For the text-containing cell, return its midpoint in (x, y) coordinate format. 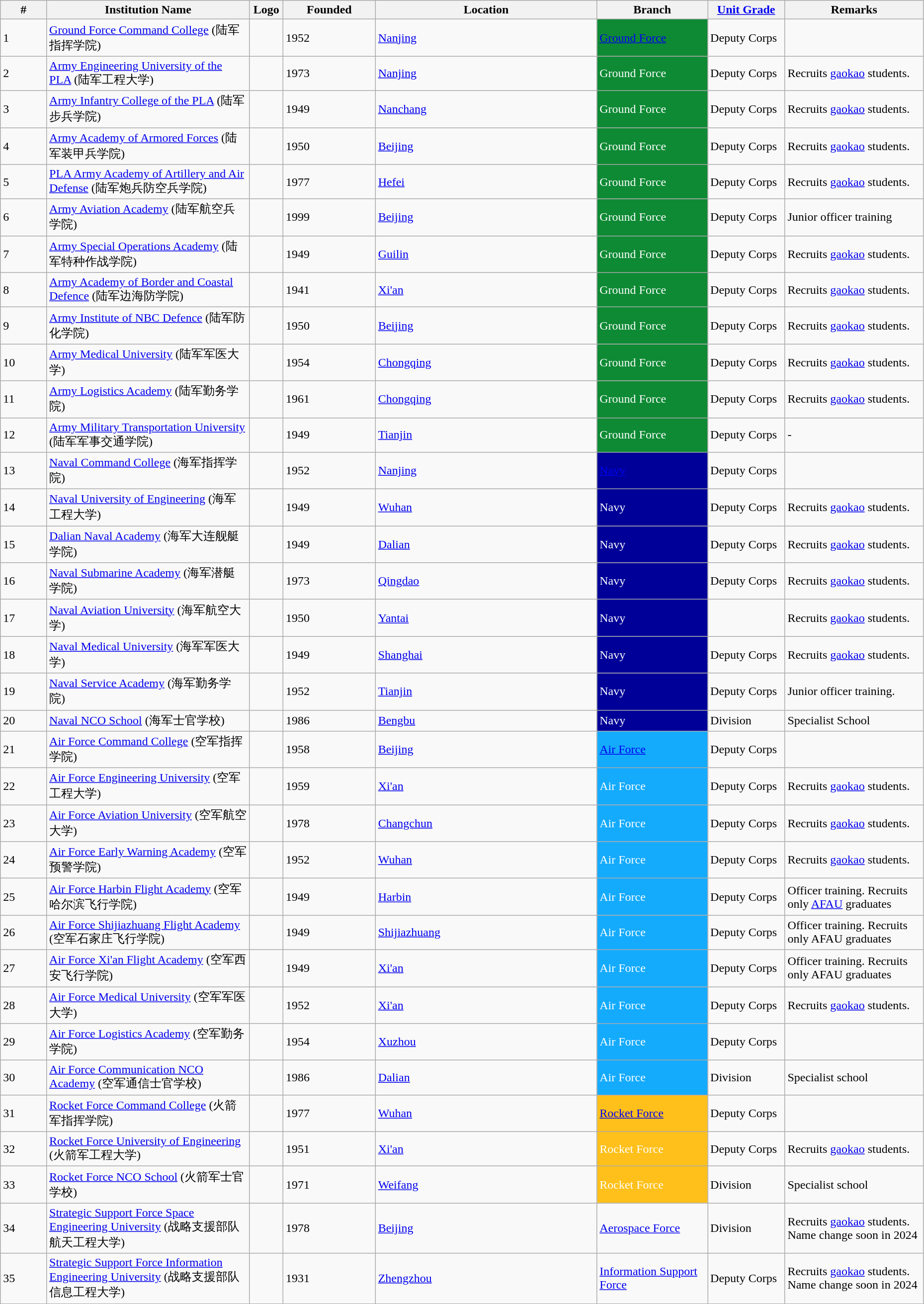
23 (24, 823)
Location (486, 10)
Unit Grade (747, 10)
Ground Force Command College (陆军指挥学院) (148, 38)
Zhengzhou (486, 1279)
Army Engineering University of the PLA (陆军工程大学) (148, 74)
Army Special Operations Academy (陆军特种作战学院) (148, 254)
Guilin (486, 254)
Naval Submarine Academy (海军潜艇学院) (148, 581)
12 (24, 435)
Harbin (486, 897)
Founded (330, 10)
1931 (330, 1279)
PLA Army Academy of Artillery and Air Defense (陆军炮兵防空兵学院) (148, 182)
11 (24, 399)
Changchun (486, 823)
1961 (330, 399)
Aerospace Force (652, 1228)
29 (24, 1042)
Specialist School (854, 721)
Shijiazhuang (486, 933)
Air Force Shijiazhuang Flight Academy (空军石家庄飞行学院) (148, 933)
28 (24, 1005)
14 (24, 508)
18 (24, 655)
Air Force Harbin Flight Academy (空军哈尔滨飞行学院) (148, 897)
30 (24, 1078)
7 (24, 254)
Naval Aviation University (海军航空大学) (148, 618)
Hefei (486, 182)
Strategic Support Force Space Engineering University (战略支援部队航天工程大学) (148, 1228)
Army Academy of Armored Forces (陆军装甲兵学院) (148, 146)
3 (24, 109)
Rocket Force NCO School (火箭军士官学校) (148, 1185)
21 (24, 750)
Army Logistics Academy (陆军勤务学院) (148, 399)
6 (24, 217)
Branch (652, 10)
1958 (330, 750)
Army Infantry College of the PLA (陆军步兵学院) (148, 109)
Air Force Communication NCO Academy (空军通信士官学校) (148, 1078)
Air Force Engineering University (空军工程大学) (148, 786)
33 (24, 1185)
Shanghai (486, 655)
Air Force Command College (空军指挥学院) (148, 750)
Information Support Force (652, 1279)
Army Aviation Academy (陆军航空兵学院) (148, 217)
Nanchang (486, 109)
Dalian Naval Academy (海军大连舰艇学院) (148, 544)
16 (24, 581)
1959 (330, 786)
Army Medical University (陆军军医大学) (148, 362)
Bengbu (486, 721)
Naval Medical University (海军军医大学) (148, 655)
Air Force Xi'an Flight Academy (空军西安飞行学院) (148, 968)
Naval Service Academy (海军勤务学院) (148, 692)
22 (24, 786)
# (24, 10)
- (854, 435)
Air Force Medical University (空军军医大学) (148, 1005)
Institution Name (148, 10)
Army Academy of Border and Coastal Defence (陆军边海防学院) (148, 290)
Rocket Force University of Engineering (火箭军工程大学) (148, 1149)
34 (24, 1228)
4 (24, 146)
13 (24, 471)
10 (24, 362)
1941 (330, 290)
Naval NCO School (海军士官学校) (148, 721)
5 (24, 182)
Army Institute of NBC Defence (陆军防化学院) (148, 326)
2 (24, 74)
Xuzhou (486, 1042)
Air Force Logistics Academy (空军勤务学院) (148, 1042)
31 (24, 1113)
1 (24, 38)
24 (24, 860)
Naval Command College (海军指挥学院) (148, 471)
Air Force Aviation University (空军航空大学) (148, 823)
9 (24, 326)
Junior officer training. (854, 692)
1999 (330, 217)
15 (24, 544)
25 (24, 897)
Remarks (854, 10)
26 (24, 933)
27 (24, 968)
8 (24, 290)
1971 (330, 1185)
Strategic Support Force Information Engineering University (战略支援部队信息工程大学) (148, 1279)
Rocket Force Command College (火箭军指挥学院) (148, 1113)
Weifang (486, 1185)
Junior officer training (854, 217)
Air Force Early Warning Academy (空军预警学院) (148, 860)
19 (24, 692)
32 (24, 1149)
1951 (330, 1149)
Qingdao (486, 581)
Yantai (486, 618)
Naval University of Engineering (海军工程大学) (148, 508)
Logo (266, 10)
Army Military Transportation University (陆军军事交通学院) (148, 435)
20 (24, 721)
17 (24, 618)
35 (24, 1279)
